Scan for the cell matching the given text and deliver its (x, y) coordinate at center. 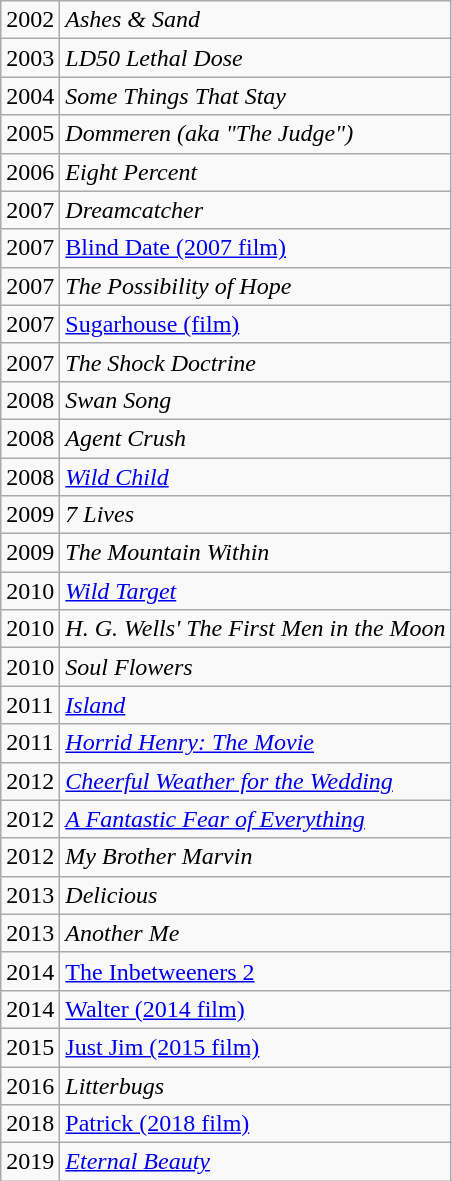
2006 (30, 172)
Dreamcatcher (256, 210)
Island (256, 705)
2005 (30, 134)
Wild Child (256, 477)
H. G. Wells' The First Men in the Moon (256, 629)
LD50 Lethal Dose (256, 58)
2015 (30, 1047)
The Mountain Within (256, 553)
Wild Target (256, 591)
2019 (30, 1162)
Walter (2014 film) (256, 1009)
2003 (30, 58)
Agent Crush (256, 438)
The Inbetweeners 2 (256, 971)
Delicious (256, 895)
The Possibility of Hope (256, 286)
Litterbugs (256, 1085)
Soul Flowers (256, 667)
2018 (30, 1124)
7 Lives (256, 515)
My Brother Marvin (256, 857)
Cheerful Weather for the Wedding (256, 781)
Blind Date (2007 film) (256, 248)
Ashes & Sand (256, 20)
Dommeren (aka "The Judge") (256, 134)
Sugarhouse (film) (256, 324)
Eight Percent (256, 172)
2002 (30, 20)
Just Jim (2015 film) (256, 1047)
Eternal Beauty (256, 1162)
Another Me (256, 933)
Horrid Henry: The Movie (256, 743)
2016 (30, 1085)
Patrick (2018 film) (256, 1124)
The Shock Doctrine (256, 362)
A Fantastic Fear of Everything (256, 819)
2004 (30, 96)
Swan Song (256, 400)
Some Things That Stay (256, 96)
